Capture the cell that displays the provided text and extract its [x, y] central coordinate. 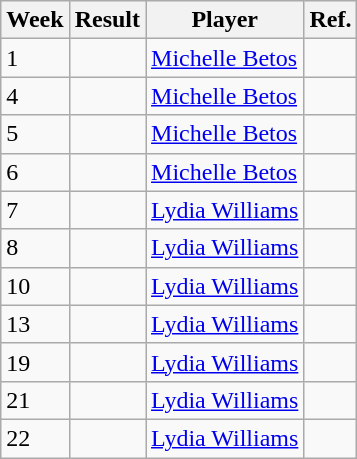
Player [225, 20]
4 [35, 96]
1 [35, 58]
Ref. [330, 20]
8 [35, 248]
13 [35, 324]
10 [35, 286]
Result [107, 20]
19 [35, 362]
5 [35, 134]
Week [35, 20]
22 [35, 438]
6 [35, 172]
7 [35, 210]
21 [35, 400]
